Find where the given text appears and provide that cell's center as [x, y] coordinate. 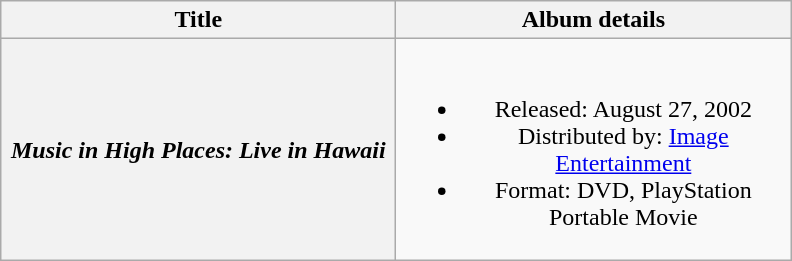
Title [198, 20]
Music in High Places: Live in Hawaii [198, 150]
Album details [594, 20]
Released: August 27, 2002Distributed by: Image EntertainmentFormat: DVD, PlayStation Portable Movie [594, 150]
